Search for the cell housing the specified text and yield its [x, y] center coordinate. 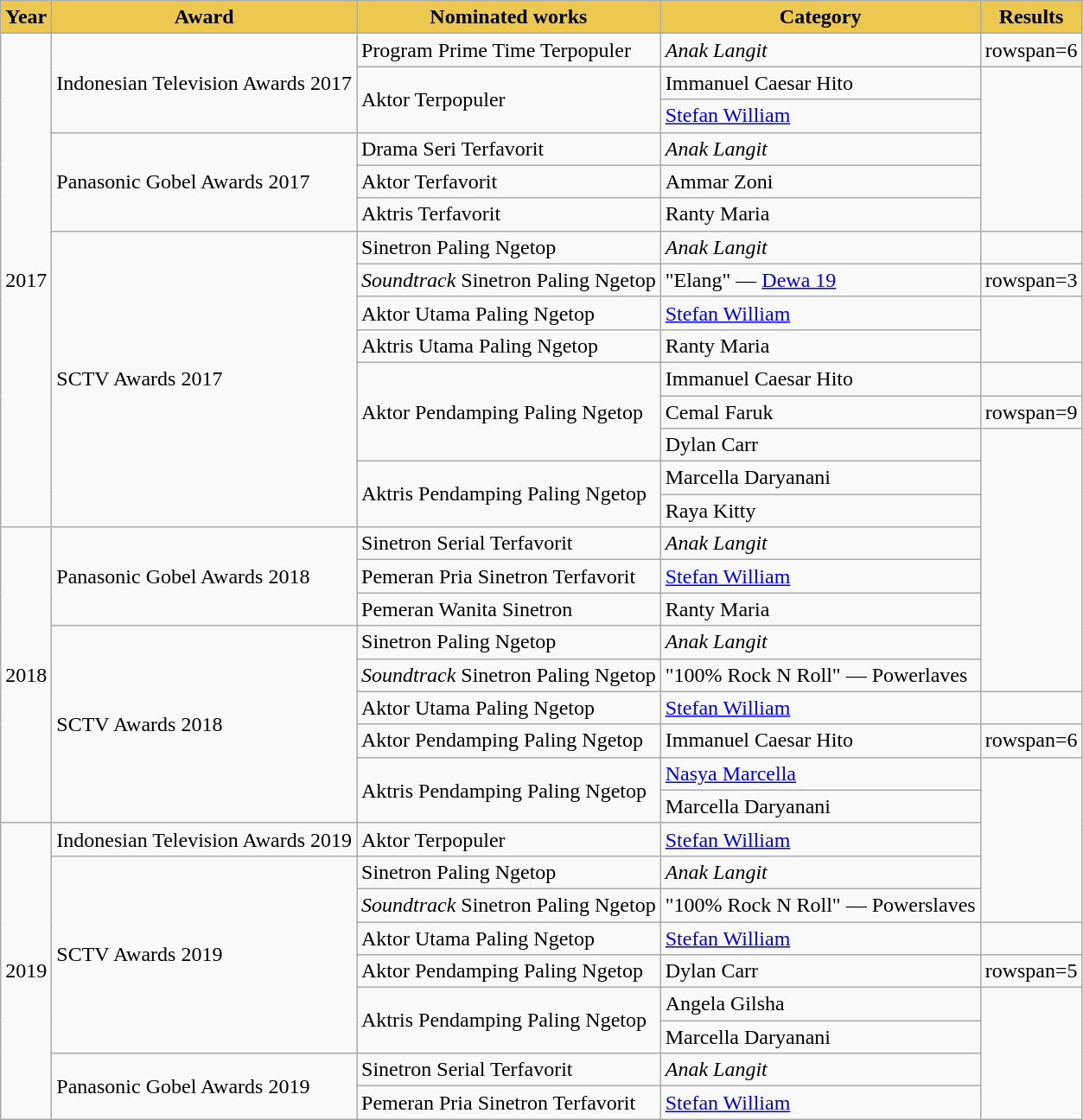
Angela Gilsha [820, 1004]
2019 [26, 971]
2017 [26, 280]
rowspan=9 [1031, 412]
rowspan=3 [1031, 280]
"100% Rock N Roll" — Powerlaves [820, 675]
Indonesian Television Awards 2019 [204, 839]
Drama Seri Terfavorit [508, 149]
Panasonic Gobel Awards 2017 [204, 181]
rowspan=5 [1031, 971]
Aktris Utama Paling Ngetop [508, 346]
Results [1031, 17]
SCTV Awards 2018 [204, 724]
Indonesian Television Awards 2017 [204, 83]
Cemal Faruk [820, 412]
Year [26, 17]
Nasya Marcella [820, 773]
SCTV Awards 2019 [204, 954]
Award [204, 17]
Panasonic Gobel Awards 2018 [204, 576]
Raya Kitty [820, 511]
Program Prime Time Terpopuler [508, 50]
Panasonic Gobel Awards 2019 [204, 1086]
Nominated works [508, 17]
Ammar Zoni [820, 181]
Aktor Terfavorit [508, 181]
"Elang" — Dewa 19 [820, 280]
Aktris Terfavorit [508, 214]
Category [820, 17]
SCTV Awards 2017 [204, 379]
2018 [26, 676]
Pemeran Wanita Sinetron [508, 609]
"100% Rock N Roll" — Powerslaves [820, 905]
